Capture the cell that displays the provided text and extract its [X, Y] central coordinate. 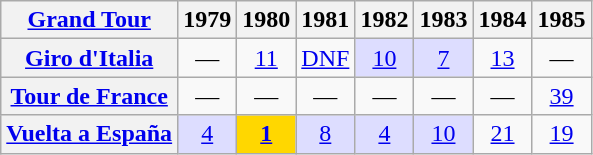
1983 [444, 20]
1982 [384, 20]
1984 [502, 20]
1 [266, 134]
8 [326, 134]
11 [266, 58]
19 [562, 134]
Giro d'Italia [90, 58]
21 [502, 134]
Vuelta a España [90, 134]
39 [562, 96]
1981 [326, 20]
7 [444, 58]
1980 [266, 20]
13 [502, 58]
DNF [326, 58]
Grand Tour [90, 20]
Tour de France [90, 96]
1979 [208, 20]
1985 [562, 20]
